Capture the cell that displays the provided text and extract its (X, Y) central coordinate. 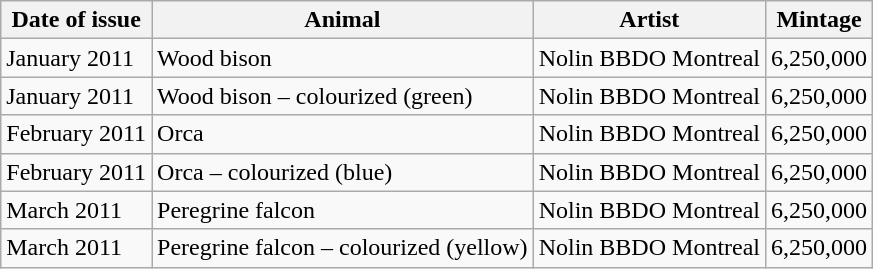
Artist (649, 20)
Orca (343, 134)
Peregrine falcon – colourized (yellow) (343, 248)
Animal (343, 20)
Date of issue (76, 20)
Wood bison – colourized (green) (343, 96)
Peregrine falcon (343, 210)
Mintage (820, 20)
Wood bison (343, 58)
Orca – colourized (blue) (343, 172)
